Detect which cell encompasses the target text, then output its [X, Y] center coordinate. 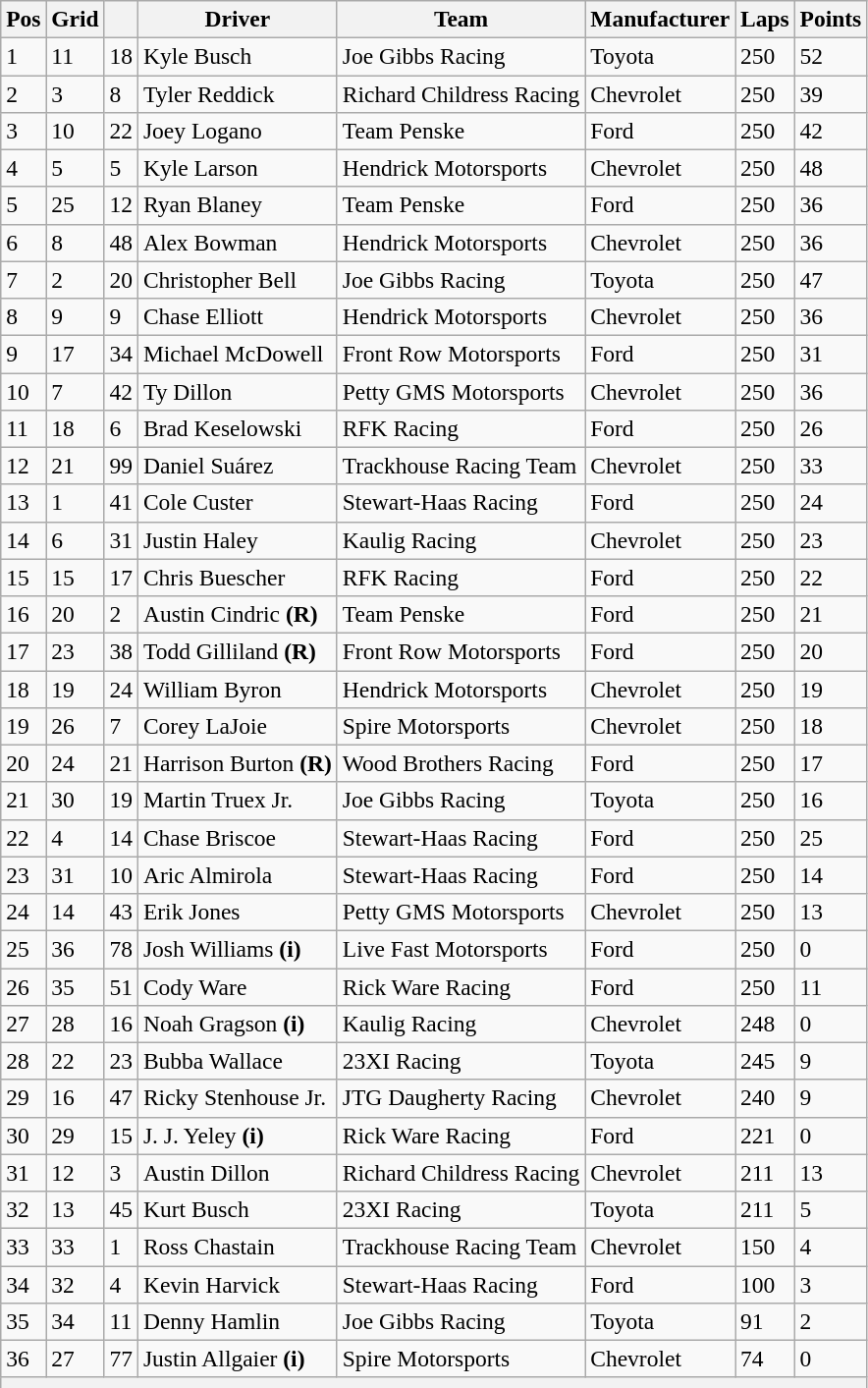
Grid [75, 19]
Corey LaJoie [238, 726]
99 [121, 466]
Michael McDowell [238, 354]
Driver [238, 19]
Brad Keselowski [238, 428]
Ross Chastain [238, 1247]
J. J. Yeley (i) [238, 1136]
245 [766, 1061]
Ricky Stenhouse Jr. [238, 1098]
51 [121, 986]
45 [121, 1209]
Chris Buescher [238, 578]
Kyle Larson [238, 168]
Points [831, 19]
Cole Custer [238, 503]
Aric Almirola [238, 875]
Tyler Reddick [238, 93]
Team [461, 19]
Joey Logano [238, 131]
Chase Briscoe [238, 838]
Live Fast Motorsports [461, 949]
Harrison Burton (R) [238, 763]
Ryan Blaney [238, 205]
221 [766, 1136]
Kyle Busch [238, 56]
Justin Allgaier (i) [238, 1359]
Wood Brothers Racing [461, 763]
JTG Daugherty Racing [461, 1098]
43 [121, 912]
Christopher Bell [238, 280]
Pos [24, 19]
Alex Bowman [238, 243]
240 [766, 1098]
78 [121, 949]
Austin Dillon [238, 1173]
41 [121, 503]
Noah Gragson (i) [238, 1024]
52 [831, 56]
Ty Dillon [238, 391]
74 [766, 1359]
Kevin Harvick [238, 1284]
Todd Gilliland (R) [238, 651]
Justin Haley [238, 540]
Austin Cindric (R) [238, 614]
Laps [766, 19]
Kurt Busch [238, 1209]
Erik Jones [238, 912]
Bubba Wallace [238, 1061]
38 [121, 651]
Josh Williams (i) [238, 949]
Manufacturer [660, 19]
100 [766, 1284]
248 [766, 1024]
77 [121, 1359]
39 [831, 93]
Denny Hamlin [238, 1321]
150 [766, 1247]
Cody Ware [238, 986]
Daniel Suárez [238, 466]
William Byron [238, 689]
Chase Elliott [238, 316]
91 [766, 1321]
Martin Truex Jr. [238, 801]
